Return (X, Y) of the center of cell containing provided text 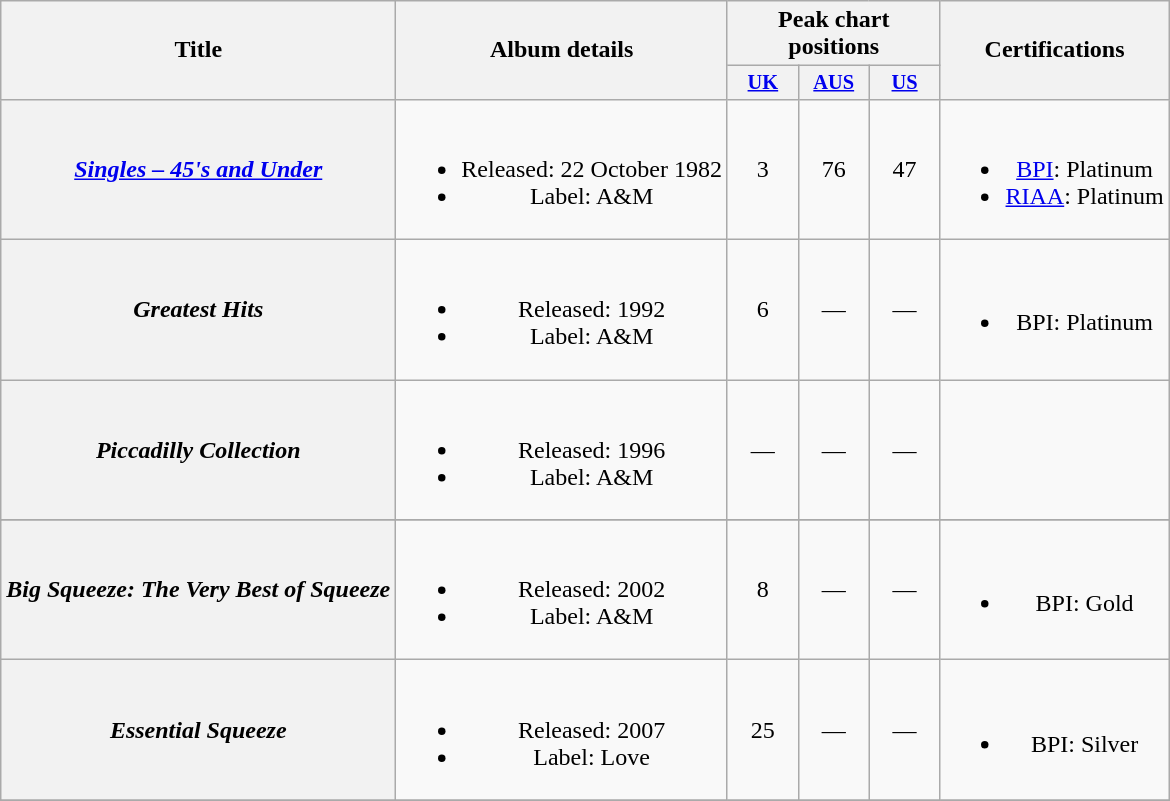
Singles – 45's and Under (198, 169)
6 (762, 310)
Released: 1996Label: A&M (562, 450)
BPI: PlatinumRIAA: Platinum (1054, 169)
BPI: Silver (1054, 730)
Peak chart positions (834, 34)
Big Squeeze: The Very Best of Squeeze (198, 590)
Essential Squeeze (198, 730)
BPI: Gold (1054, 590)
Released: 22 October 1982Label: A&M (562, 169)
Released: 1992Label: A&M (562, 310)
BPI: Platinum (1054, 310)
Greatest Hits (198, 310)
Piccadilly Collection (198, 450)
76 (834, 169)
Certifications (1054, 50)
UK (762, 83)
47 (904, 169)
Title (198, 50)
AUS (834, 83)
Album details (562, 50)
3 (762, 169)
25 (762, 730)
US (904, 83)
Released: 2002Label: A&M (562, 590)
8 (762, 590)
Released: 2007Label: Love (562, 730)
